Scan for the cell matching the given text and deliver its [X, Y] coordinate at center. 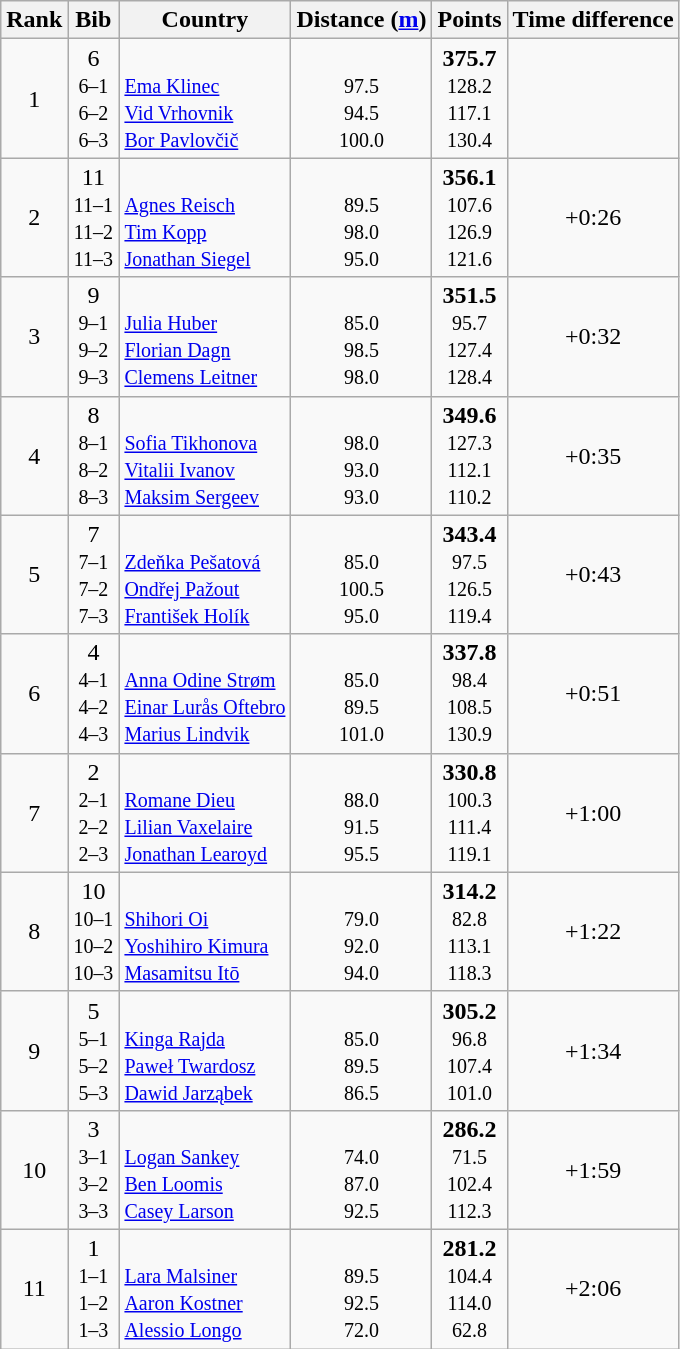
Julia HuberFlorian DagnClemens Leitner [205, 336]
314.282.8113.1118.3 [470, 932]
11–11–21–3 [94, 1288]
Logan SankeyBen LoomisCasey Larson [205, 1170]
89.592.572.0 [362, 1288]
Sofia TikhonovaVitalii IvanovMaksim Sergeev [205, 456]
89.598.095.0 [362, 218]
74.087.092.5 [362, 1170]
Agnes ReischTim KoppJonathan Siegel [205, 218]
Ema KlinecVid VrhovnikBor Pavlovčič [205, 98]
3 [34, 336]
85.098.598.0 [362, 336]
+0:43 [593, 574]
+0:35 [593, 456]
+2:06 [593, 1288]
Lara MalsinerAaron KostnerAlessio Longo [205, 1288]
Bib [94, 20]
343.497.5126.5119.4 [470, 574]
Romane DieuLilian VaxelaireJonathan Learoyd [205, 812]
5 [34, 574]
6 [34, 694]
+1:34 [593, 1050]
Rank [34, 20]
33–13–23–3 [94, 1170]
85.089.586.5 [362, 1050]
22–12–22–3 [94, 812]
+1:59 [593, 1170]
286.271.5 102.4112.3 [470, 1170]
44–14–24–3 [94, 694]
351.595.7127.4128.4 [470, 336]
9 [34, 1050]
1111–111–211–3 [94, 218]
+0:32 [593, 336]
Zdeňka PešatováOndřej PažoutFrantišek Holík [205, 574]
+1:22 [593, 932]
Kinga RajdaPaweł TwardoszDawid Jarząbek [205, 1050]
Country [205, 20]
330.8100.3111.4119.1 [470, 812]
+0:51 [593, 694]
Anna Odine StrømEinar Lurås OftebroMarius Lindvik [205, 694]
1010–110–210–3 [94, 932]
7 [34, 812]
375.7128.2117.1130.4 [470, 98]
+1:00 [593, 812]
79.092.094.0 [362, 932]
Distance (m) [362, 20]
55–15–25–3 [94, 1050]
+0:26 [593, 218]
88.091.595.5 [362, 812]
Points [470, 20]
349.6127.3112.1110.2 [470, 456]
10 [34, 1170]
88–18–28–3 [94, 456]
281.2104.4114.062.8 [470, 1288]
85.0100.595.0 [362, 574]
1 [34, 98]
11 [34, 1288]
99–19–29–3 [94, 336]
66–16–26–3 [94, 98]
4 [34, 456]
8 [34, 932]
2 [34, 218]
337.898.4108.5130.9 [470, 694]
Shihori OiYoshihiro KimuraMasamitsu Itō [205, 932]
77–17–27–3 [94, 574]
356.1107.6126.9121.6 [470, 218]
305.296.8107.4101.0 [470, 1050]
97.594.5100.0 [362, 98]
Time difference [593, 20]
98.093.093.0 [362, 456]
85.089.5101.0 [362, 694]
